Search for the cell housing the specified text and yield its (x, y) center coordinate. 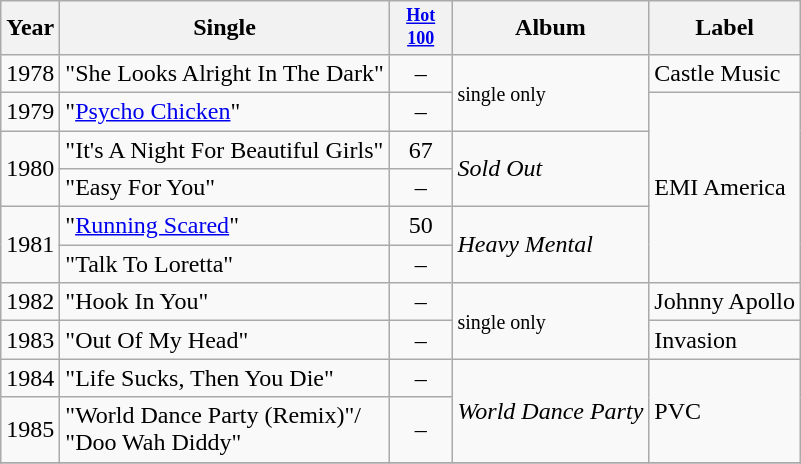
1978 (30, 73)
"Easy For You" (225, 188)
"Life Sucks, Then You Die" (225, 378)
67 (420, 150)
"Hook In You" (225, 302)
Year (30, 28)
"It's A Night For Beautiful Girls" (225, 150)
Single (225, 28)
1983 (30, 340)
"She Looks Alright In The Dark" (225, 73)
1980 (30, 169)
Sold Out (550, 169)
"Out Of My Head" (225, 340)
Album (550, 28)
EMI America (725, 187)
"Running Scared" (225, 226)
Invasion (725, 340)
Castle Music (725, 73)
1981 (30, 245)
1982 (30, 302)
"Talk To Loretta" (225, 264)
1979 (30, 111)
1985 (30, 430)
Label (725, 28)
"World Dance Party (Remix)"/"Doo Wah Diddy" (225, 430)
Heavy Mental (550, 245)
1984 (30, 378)
50 (420, 226)
PVC (725, 410)
World Dance Party (550, 410)
Johnny Apollo (725, 302)
"Psycho Chicken" (225, 111)
Hot 100 (420, 28)
